Output the [x, y] coordinate of the center of the cell containing the given text.  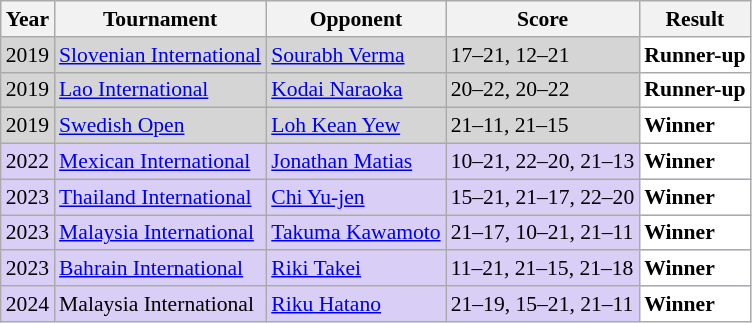
Thailand International [160, 197]
Slovenian International [160, 55]
Sourabh Verma [356, 55]
Kodai Naraoka [356, 90]
Jonathan Matias [356, 162]
20–22, 20–22 [543, 90]
Year [28, 19]
Mexican International [160, 162]
Loh Kean Yew [356, 126]
Riki Takei [356, 269]
Swedish Open [160, 126]
Opponent [356, 19]
Chi Yu-jen [356, 197]
Takuma Kawamoto [356, 233]
2024 [28, 304]
11–21, 21–15, 21–18 [543, 269]
21–11, 21–15 [543, 126]
21–17, 10–21, 21–11 [543, 233]
Result [694, 19]
Tournament [160, 19]
Bahrain International [160, 269]
Riku Hatano [356, 304]
17–21, 12–21 [543, 55]
2022 [28, 162]
15–21, 21–17, 22–20 [543, 197]
10–21, 22–20, 21–13 [543, 162]
Score [543, 19]
21–19, 15–21, 21–11 [543, 304]
Lao International [160, 90]
